Pinpoint the cell where the given text exists, returning its (x, y) midpoint coordinate. 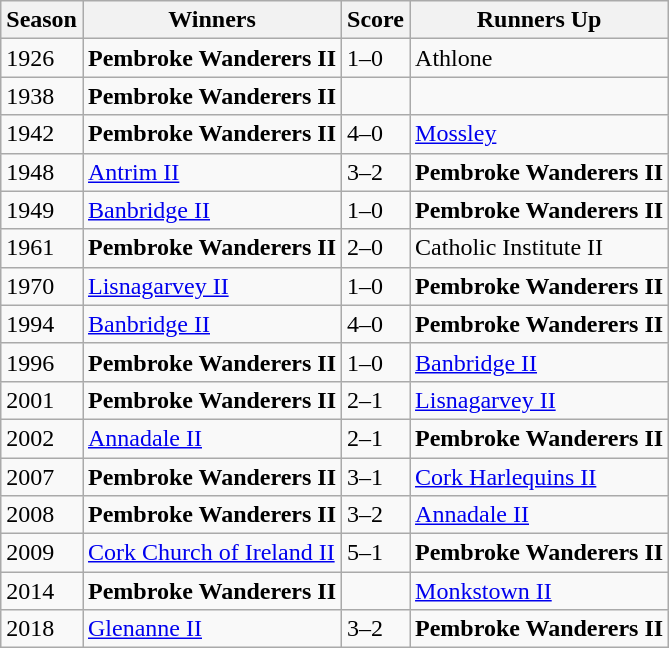
1961 (42, 248)
Season (42, 20)
Athlone (540, 58)
2009 (42, 553)
Glenanne II (212, 629)
2001 (42, 400)
Winners (212, 20)
1996 (42, 362)
Mossley (540, 134)
2014 (42, 591)
Monkstown II (540, 591)
1926 (42, 58)
3–1 (376, 477)
2007 (42, 477)
1970 (42, 286)
Score (376, 20)
1942 (42, 134)
2008 (42, 515)
1949 (42, 210)
2–0 (376, 248)
5–1 (376, 553)
1994 (42, 324)
Antrim II (212, 172)
Cork Church of Ireland II (212, 553)
Catholic Institute II (540, 248)
Cork Harlequins II (540, 477)
Runners Up (540, 20)
1948 (42, 172)
1938 (42, 96)
2018 (42, 629)
2002 (42, 438)
